Determine the (x, y) coordinate at the center of the cell enclosing the given text.  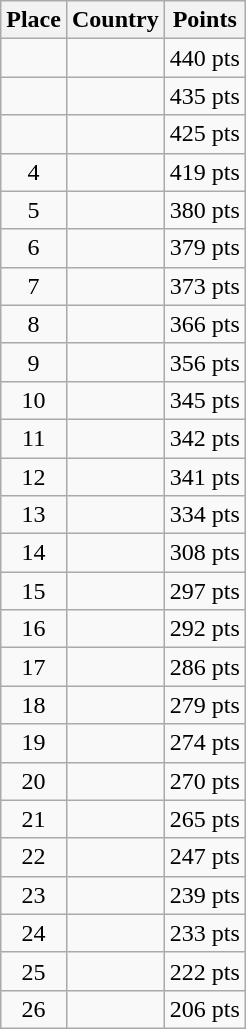
222 pts (204, 971)
440 pts (204, 58)
419 pts (204, 172)
14 (34, 553)
20 (34, 781)
5 (34, 210)
373 pts (204, 286)
22 (34, 857)
16 (34, 629)
247 pts (204, 857)
342 pts (204, 438)
10 (34, 400)
356 pts (204, 362)
7 (34, 286)
19 (34, 743)
11 (34, 438)
341 pts (204, 477)
292 pts (204, 629)
Country (115, 20)
21 (34, 819)
279 pts (204, 705)
13 (34, 515)
Place (34, 20)
435 pts (204, 96)
17 (34, 667)
25 (34, 971)
233 pts (204, 933)
4 (34, 172)
8 (34, 324)
297 pts (204, 591)
379 pts (204, 248)
15 (34, 591)
270 pts (204, 781)
24 (34, 933)
26 (34, 1009)
Points (204, 20)
23 (34, 895)
308 pts (204, 553)
265 pts (204, 819)
12 (34, 477)
366 pts (204, 324)
18 (34, 705)
274 pts (204, 743)
380 pts (204, 210)
6 (34, 248)
286 pts (204, 667)
206 pts (204, 1009)
425 pts (204, 134)
345 pts (204, 400)
239 pts (204, 895)
334 pts (204, 515)
9 (34, 362)
